Scan for the cell matching the given text and deliver its (x, y) coordinate at center. 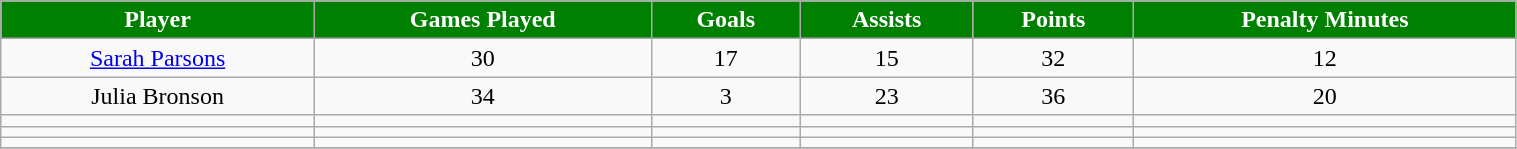
Penalty Minutes (1325, 20)
Sarah Parsons (158, 58)
Player (158, 20)
Julia Bronson (158, 96)
34 (482, 96)
3 (726, 96)
Points (1054, 20)
Goals (726, 20)
36 (1054, 96)
32 (1054, 58)
Assists (886, 20)
20 (1325, 96)
12 (1325, 58)
15 (886, 58)
30 (482, 58)
23 (886, 96)
17 (726, 58)
Games Played (482, 20)
